Detect which cell encompasses the target text, then output its [x, y] center coordinate. 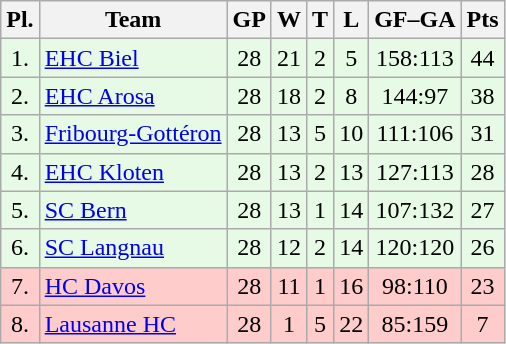
EHC Kloten [133, 172]
85:159 [415, 324]
144:97 [415, 96]
27 [482, 210]
Fribourg-Gottéron [133, 134]
Pts [482, 20]
6. [20, 248]
44 [482, 58]
W [288, 20]
7 [482, 324]
7. [20, 286]
Lausanne HC [133, 324]
31 [482, 134]
T [320, 20]
SC Bern [133, 210]
23 [482, 286]
L [352, 20]
98:110 [415, 286]
GP [249, 20]
120:120 [415, 248]
16 [352, 286]
Team [133, 20]
EHC Biel [133, 58]
GF–GA [415, 20]
158:113 [415, 58]
8. [20, 324]
2. [20, 96]
127:113 [415, 172]
11 [288, 286]
Pl. [20, 20]
4. [20, 172]
8 [352, 96]
111:106 [415, 134]
HC Davos [133, 286]
22 [352, 324]
107:132 [415, 210]
21 [288, 58]
10 [352, 134]
5. [20, 210]
38 [482, 96]
26 [482, 248]
EHC Arosa [133, 96]
12 [288, 248]
1. [20, 58]
3. [20, 134]
SC Langnau [133, 248]
18 [288, 96]
